Provide the (X, Y) coordinate of the cell's center where the given text is located.  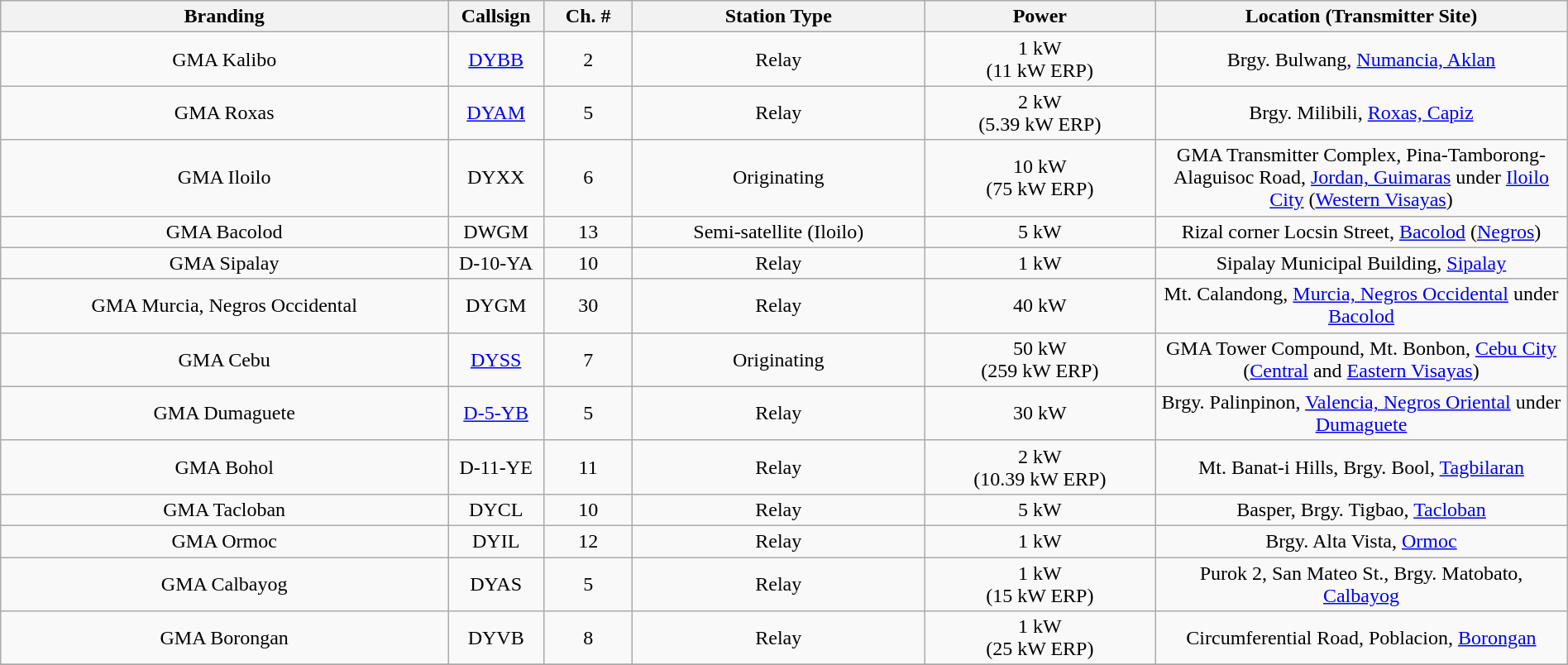
GMA Tacloban (225, 510)
Power (1040, 17)
GMA Bohol (225, 466)
DWGM (496, 232)
Branding (225, 17)
10 kW (75 kW ERP) (1040, 178)
DYVB (496, 639)
Mt. Banat-i Hills, Brgy. Bool, Tagbilaran (1361, 466)
40 kW (1040, 306)
Semi-satellite (Iloilo) (779, 232)
Purok 2, San Mateo St., Brgy. Matobato, Calbayog (1361, 584)
8 (589, 639)
50 kW (259 kW ERP) (1040, 359)
DYXX (496, 178)
GMA Roxas (225, 112)
6 (589, 178)
Circumferential Road, Poblacion, Borongan (1361, 639)
GMA Calbayog (225, 584)
GMA Kalibo (225, 60)
DYAS (496, 584)
30 kW (1040, 414)
DYGM (496, 306)
Ch. # (589, 17)
GMA Tower Compound, Mt. Bonbon, Cebu City (Central and Eastern Visayas) (1361, 359)
D-5-YB (496, 414)
Sipalay Municipal Building, Sipalay (1361, 263)
13 (589, 232)
2 kW (10.39 kW ERP) (1040, 466)
Brgy. Alta Vista, Ormoc (1361, 541)
D-10-YA (496, 263)
DYAM (496, 112)
Brgy. Palinpinon, Valencia, Negros Oriental under Dumaguete (1361, 414)
GMA Murcia, Negros Occidental (225, 306)
30 (589, 306)
GMA Ormoc (225, 541)
2 kW (5.39 kW ERP) (1040, 112)
7 (589, 359)
Location (Transmitter Site) (1361, 17)
11 (589, 466)
Callsign (496, 17)
GMA Cebu (225, 359)
12 (589, 541)
Brgy. Milibili, Roxas, Capiz (1361, 112)
DYSS (496, 359)
D-11-YE (496, 466)
DYBB (496, 60)
GMA Sipalay (225, 263)
GMA Bacolod (225, 232)
DYCL (496, 510)
1 kW (15 kW ERP) (1040, 584)
GMA Transmitter Complex, Pina-Tamborong-Alaguisoc Road, Jordan, Guimaras under Iloilo City (Western Visayas) (1361, 178)
GMA Dumaguete (225, 414)
Mt. Calandong, Murcia, Negros Occidental under Bacolod (1361, 306)
1 kW (25 kW ERP) (1040, 639)
Basper, Brgy. Tigbao, Tacloban (1361, 510)
Rizal corner Locsin Street, Bacolod (Negros) (1361, 232)
DYIL (496, 541)
GMA Iloilo (225, 178)
Brgy. Bulwang, Numancia, Aklan (1361, 60)
GMA Borongan (225, 639)
1 kW (11 kW ERP) (1040, 60)
2 (589, 60)
Station Type (779, 17)
